Search for the cell housing the specified text and yield its (X, Y) center coordinate. 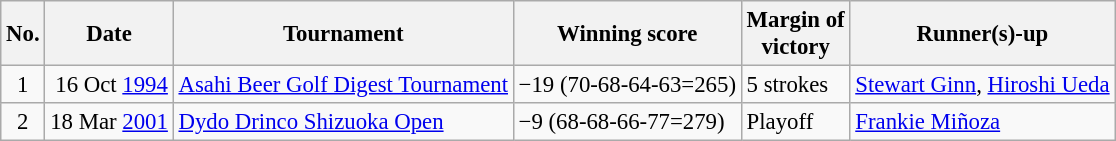
2 (23, 122)
Dydo Drinco Shizuoka Open (343, 122)
18 Mar 2001 (109, 122)
Date (109, 34)
Tournament (343, 34)
Runner(s)-up (982, 34)
Stewart Ginn, Hiroshi Ueda (982, 85)
16 Oct 1994 (109, 85)
−19 (70-68-64-63=265) (627, 85)
Margin ofvictory (796, 34)
Frankie Miñoza (982, 122)
Asahi Beer Golf Digest Tournament (343, 85)
Playoff (796, 122)
−9 (68-68-66-77=279) (627, 122)
Winning score (627, 34)
1 (23, 85)
5 strokes (796, 85)
No. (23, 34)
